Identify which cell holds the provided text, then report its (X, Y) central coordinate. 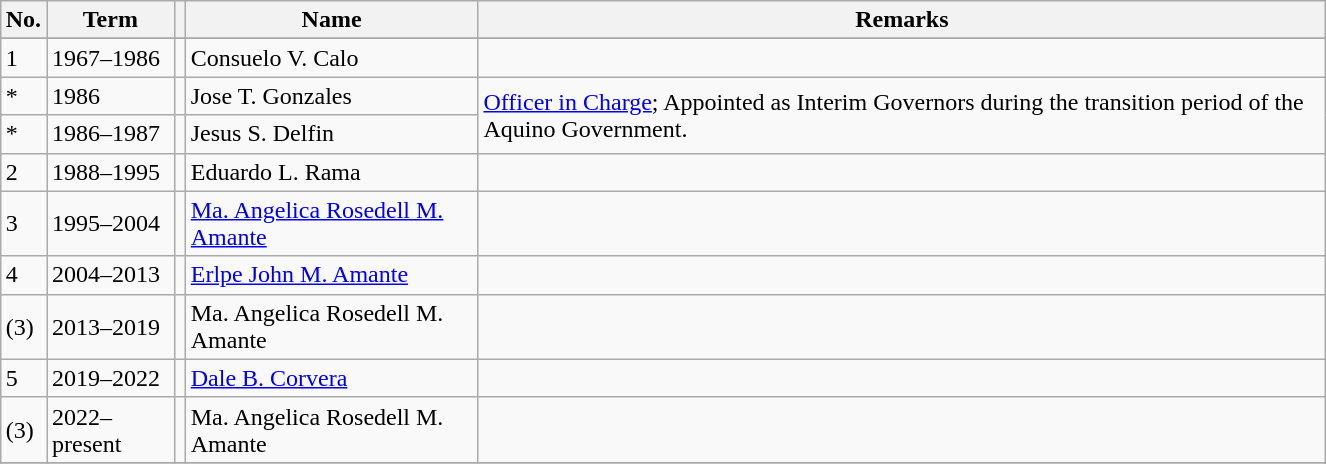
Jose T. Gonzales (332, 96)
Officer in Charge; Appointed as Interim Governors during the transition period of the Aquino Government. (902, 115)
1986 (111, 96)
1988–1995 (111, 172)
1 (23, 58)
1986–1987 (111, 134)
1995–2004 (111, 224)
Dale B. Corvera (332, 378)
Name (332, 20)
1967–1986 (111, 58)
2022–present (111, 430)
2019–2022 (111, 378)
No. (23, 20)
Eduardo L. Rama (332, 172)
2004–2013 (111, 275)
5 (23, 378)
Jesus S. Delfin (332, 134)
2 (23, 172)
2013–2019 (111, 326)
3 (23, 224)
Remarks (902, 20)
4 (23, 275)
Consuelo V. Calo (332, 58)
Term (111, 20)
Erlpe John M. Amante (332, 275)
